Detect which cell encompasses the target text, then output its (X, Y) center coordinate. 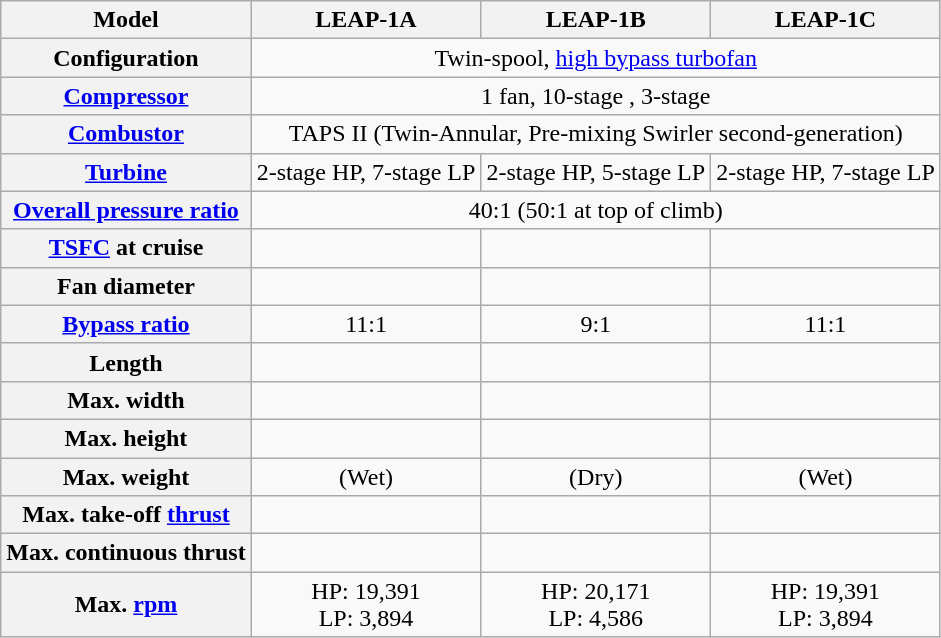
Model (126, 20)
Bypass ratio (126, 324)
Combustor (126, 134)
LEAP-1B (596, 20)
Fan diameter (126, 286)
HP: 20,171LP: 4,586 (596, 604)
TAPS II (Twin-Annular, Pre-mixing Swirler second-generation) (596, 134)
Max. continuous thrust (126, 553)
9:1 (596, 324)
Length (126, 362)
LEAP-1A (366, 20)
40:1 (50:1 at top of climb) (596, 210)
TSFC at cruise (126, 248)
Turbine (126, 172)
2-stage HP, 5-stage LP (596, 172)
Max. take-off thrust (126, 515)
LEAP-1C (826, 20)
(Dry) (596, 477)
Max. weight (126, 477)
1 fan, 10-stage , 3-stage (596, 96)
Max. height (126, 438)
Configuration (126, 58)
Compressor (126, 96)
Max. rpm (126, 604)
Max. width (126, 400)
Overall pressure ratio (126, 210)
Twin-spool, high bypass turbofan (596, 58)
